Find where the given text appears and provide that cell's center as [X, Y] coordinate. 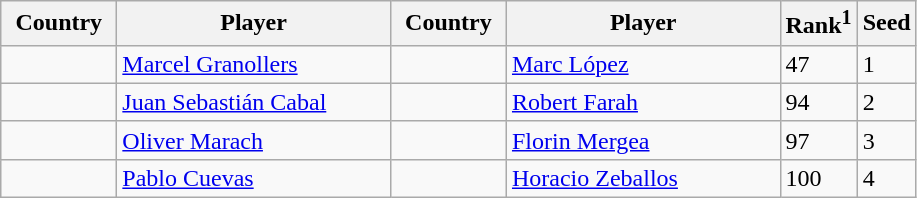
3 [886, 140]
4 [886, 178]
Juan Sebastián Cabal [254, 102]
Rank1 [818, 24]
Robert Farah [643, 102]
97 [818, 140]
2 [886, 102]
94 [818, 102]
Pablo Cuevas [254, 178]
Marcel Granollers [254, 64]
100 [818, 178]
Seed [886, 24]
Horacio Zeballos [643, 178]
47 [818, 64]
Florin Mergea [643, 140]
1 [886, 64]
Marc López [643, 64]
Oliver Marach [254, 140]
